Return (X, Y) of the center of cell containing provided text 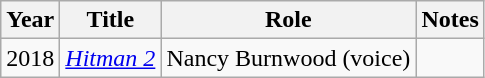
Notes (450, 20)
Title (110, 20)
Nancy Burnwood (voice) (288, 58)
Year (30, 20)
Hitman 2 (110, 58)
2018 (30, 58)
Role (288, 20)
